Return the (x, y) coordinate for the center point of the cell that contains the specified text.  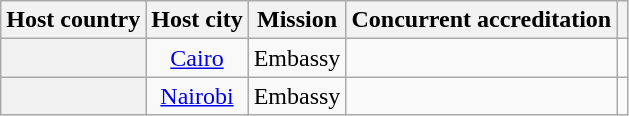
Host city (197, 20)
Mission (297, 20)
Cairo (197, 58)
Concurrent accreditation (482, 20)
Nairobi (197, 96)
Host country (74, 20)
